Identify which cell holds the provided text, then report its [X, Y] central coordinate. 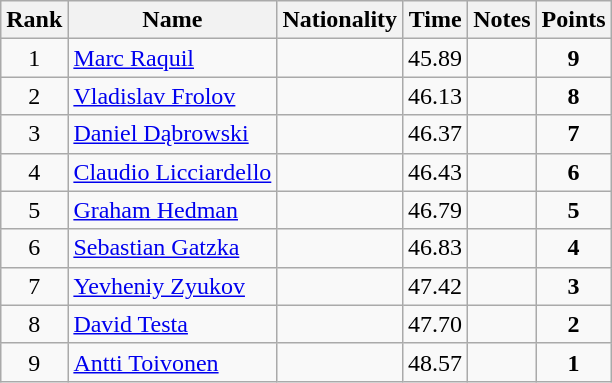
Vladislav Frolov [172, 96]
Yevheniy Zyukov [172, 286]
Marc Raquil [172, 58]
Name [172, 20]
Points [574, 20]
45.89 [436, 58]
46.83 [436, 248]
Nationality [340, 20]
46.43 [436, 172]
46.13 [436, 96]
47.70 [436, 324]
Sebastian Gatzka [172, 248]
46.37 [436, 134]
Rank [34, 20]
David Testa [172, 324]
Notes [502, 20]
Claudio Licciardello [172, 172]
47.42 [436, 286]
Antti Toivonen [172, 362]
Graham Hedman [172, 210]
48.57 [436, 362]
Daniel Dąbrowski [172, 134]
46.79 [436, 210]
Time [436, 20]
